For the text-containing cell, return its midpoint in (X, Y) coordinate format. 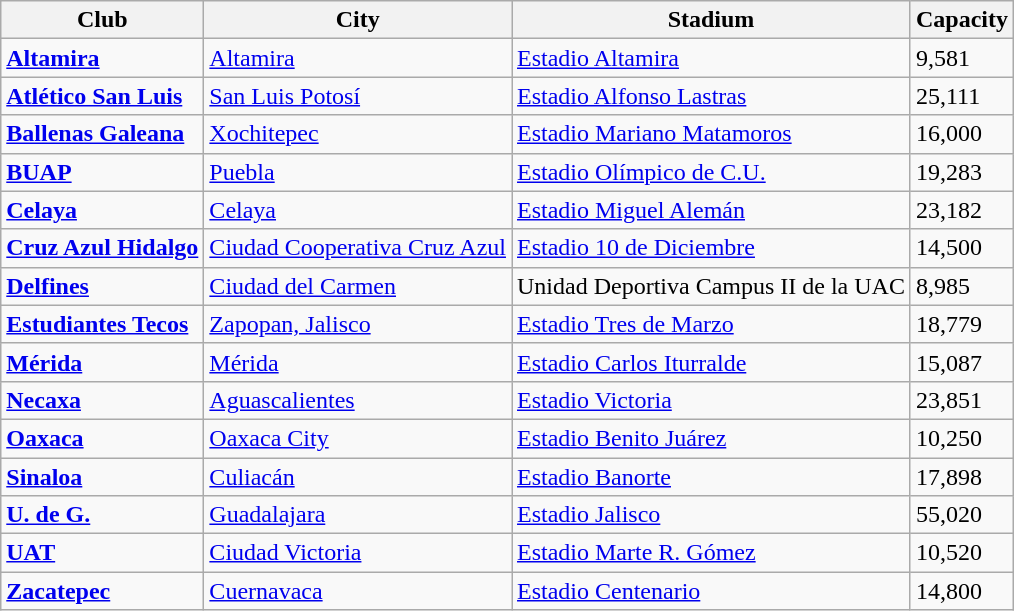
Oaxaca (102, 438)
Estadio Banorte (712, 477)
Xochitepec (358, 134)
Delfines (102, 286)
17,898 (962, 477)
Estadio Olímpico de C.U. (712, 172)
Aguascalientes (358, 400)
Guadalajara (358, 515)
U. de G. (102, 515)
BUAP (102, 172)
Puebla (358, 172)
15,087 (962, 362)
9,581 (962, 58)
Estudiantes Tecos (102, 324)
Ballenas Galeana (102, 134)
Oaxaca City (358, 438)
Estadio Jalisco (712, 515)
25,111 (962, 96)
16,000 (962, 134)
Unidad Deportiva Campus II de la UAC (712, 286)
Estadio Altamira (712, 58)
Zacatepec (102, 591)
10,520 (962, 553)
Necaxa (102, 400)
Estadio Carlos Iturralde (712, 362)
Estadio Alfonso Lastras (712, 96)
Culiacán (358, 477)
Cruz Azul Hidalgo (102, 248)
UAT (102, 553)
Cuernavaca (358, 591)
San Luis Potosí (358, 96)
19,283 (962, 172)
Estadio Victoria (712, 400)
Sinaloa (102, 477)
Estadio 10 de Diciembre (712, 248)
Zapopan, Jalisco (358, 324)
55,020 (962, 515)
Ciudad Victoria (358, 553)
Ciudad Cooperativa Cruz Azul (358, 248)
10,250 (962, 438)
Capacity (962, 20)
14,800 (962, 591)
Estadio Benito Juárez (712, 438)
Estadio Miguel Alemán (712, 210)
Atlético San Luis (102, 96)
Estadio Marte R. Gómez (712, 553)
23,851 (962, 400)
Estadio Centenario (712, 591)
Estadio Mariano Matamoros (712, 134)
14,500 (962, 248)
Club (102, 20)
Estadio Tres de Marzo (712, 324)
23,182 (962, 210)
Ciudad del Carmen (358, 286)
8,985 (962, 286)
City (358, 20)
Stadium (712, 20)
18,779 (962, 324)
